Capture the cell that displays the provided text and extract its (X, Y) central coordinate. 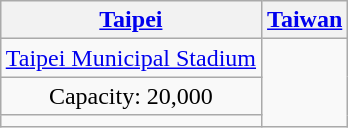
Capacity: 20,000 (130, 96)
Taipei Municipal Stadium (130, 58)
Taipei (130, 20)
Taiwan (305, 20)
